Determine the [X, Y] coordinate at the center of the cell enclosing the given text.  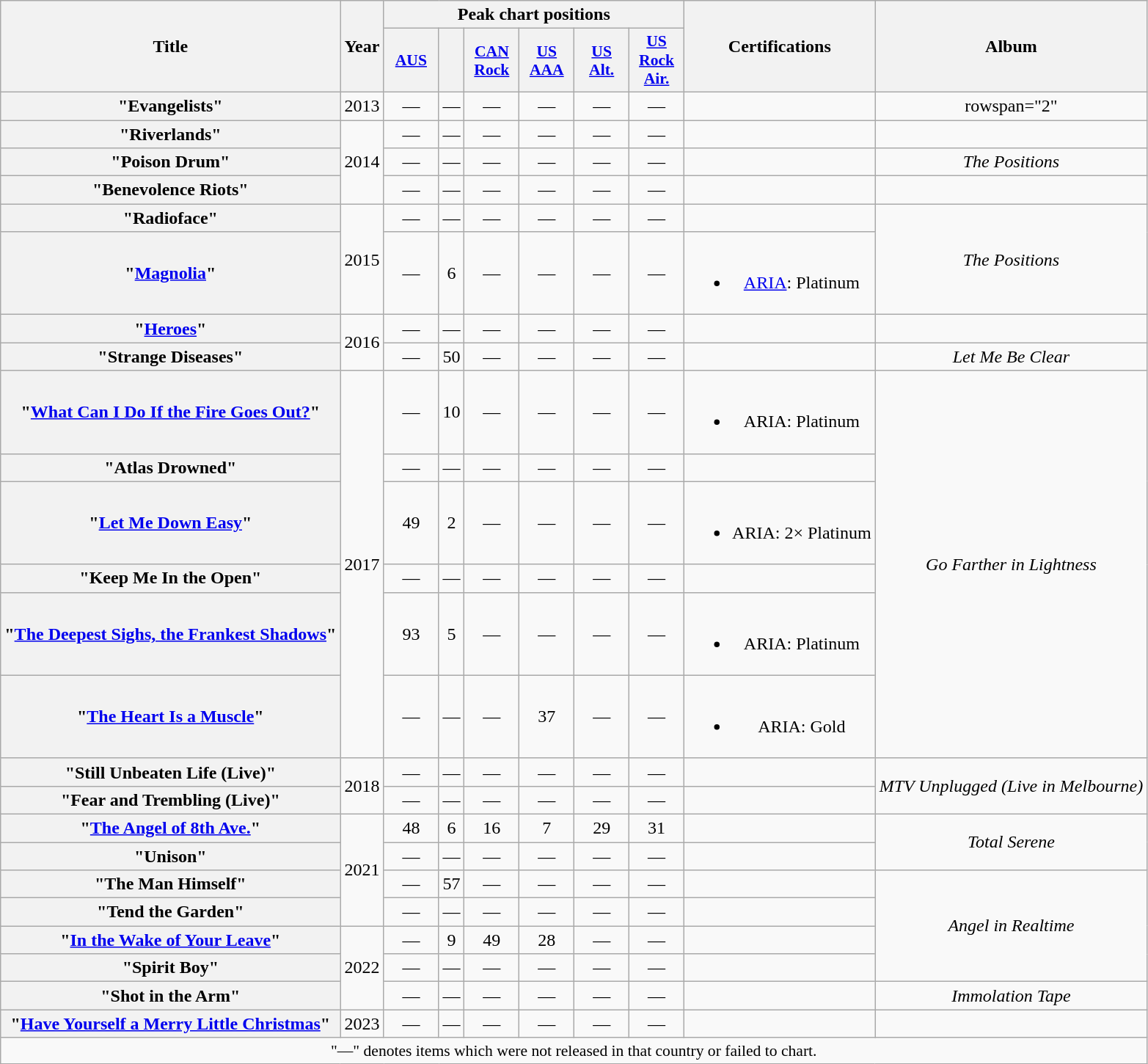
"The Deepest Sighs, the Frankest Shadows" [170, 634]
"Benevolence Riots" [170, 190]
93 [411, 634]
rowspan="2" [1011, 106]
"Fear and Trembling (Live)" [170, 800]
Album [1011, 47]
"The Angel of 8th Ave." [170, 828]
Go Farther in Lightness [1011, 564]
2015 [362, 260]
"Keep Me In the Open" [170, 578]
"Let Me Down Easy" [170, 522]
2022 [362, 968]
Total Serene [1011, 842]
50 [452, 357]
"What Can I Do If the Fire Goes Out?" [170, 412]
"Heroes" [170, 329]
USRockAir. [657, 60]
2014 [362, 162]
Title [170, 47]
Peak chart positions [534, 15]
"The Man Himself" [170, 884]
USAAA [547, 60]
MTV Unplugged (Live in Melbourne) [1011, 786]
57 [452, 884]
"Radioface" [170, 218]
5 [452, 634]
Certifications [780, 47]
10 [452, 412]
Angel in Realtime [1011, 926]
"The Heart Is a Muscle" [170, 716]
2013 [362, 106]
Year [362, 47]
9 [452, 940]
48 [411, 828]
AUS [411, 60]
"Magnolia" [170, 273]
"Strange Diseases" [170, 357]
"Poison Drum" [170, 162]
16 [491, 828]
ARIA: 2× Platinum [780, 522]
"Still Unbeaten Life (Live)" [170, 772]
2017 [362, 564]
28 [547, 940]
"Have Yourself a Merry Little Christmas" [170, 1024]
31 [657, 828]
"Atlas Drowned" [170, 467]
"Shot in the Arm" [170, 996]
2 [452, 522]
2021 [362, 870]
"—" denotes items which were not released in that country or failed to chart. [574, 1051]
Immolation Tape [1011, 996]
2016 [362, 343]
"Riverlands" [170, 134]
"Tend the Garden" [170, 912]
"In the Wake of Your Leave" [170, 940]
"Spirit Boy" [170, 968]
7 [547, 828]
USAlt. [602, 60]
"Evangelists" [170, 106]
"Unison" [170, 856]
2018 [362, 786]
CANRock [491, 60]
37 [547, 716]
ARIA: Gold [780, 716]
29 [602, 828]
2023 [362, 1024]
Let Me Be Clear [1011, 357]
